Return [X, Y] of the center of cell containing provided text 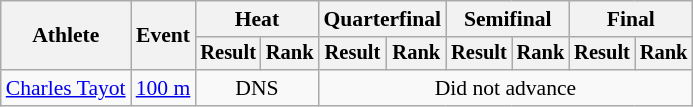
Final [630, 19]
Quarterfinal [382, 19]
Did not advance [505, 88]
Athlete [66, 36]
Charles Tayot [66, 88]
100 m [164, 88]
Event [164, 36]
Heat [256, 19]
Semifinal [508, 19]
DNS [256, 88]
